Provide the [X, Y] coordinate of the cell's center where the given text is located.  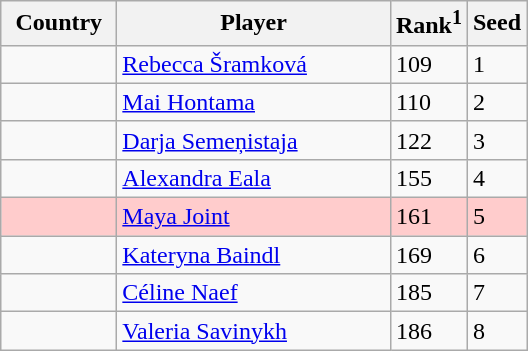
1 [496, 64]
Alexandra Eala [254, 178]
Country [59, 24]
Player [254, 24]
Céline Naef [254, 293]
Mai Hontama [254, 102]
Valeria Savinykh [254, 331]
Seed [496, 24]
5 [496, 217]
110 [428, 102]
109 [428, 64]
4 [496, 178]
Rank1 [428, 24]
7 [496, 293]
Darja Semeņistaja [254, 140]
161 [428, 217]
6 [496, 255]
3 [496, 140]
185 [428, 293]
2 [496, 102]
169 [428, 255]
Kateryna Baindl [254, 255]
155 [428, 178]
122 [428, 140]
186 [428, 331]
Maya Joint [254, 217]
Rebecca Šramková [254, 64]
8 [496, 331]
